Extract the (X, Y) coordinate from the center of the cell holding the provided text.  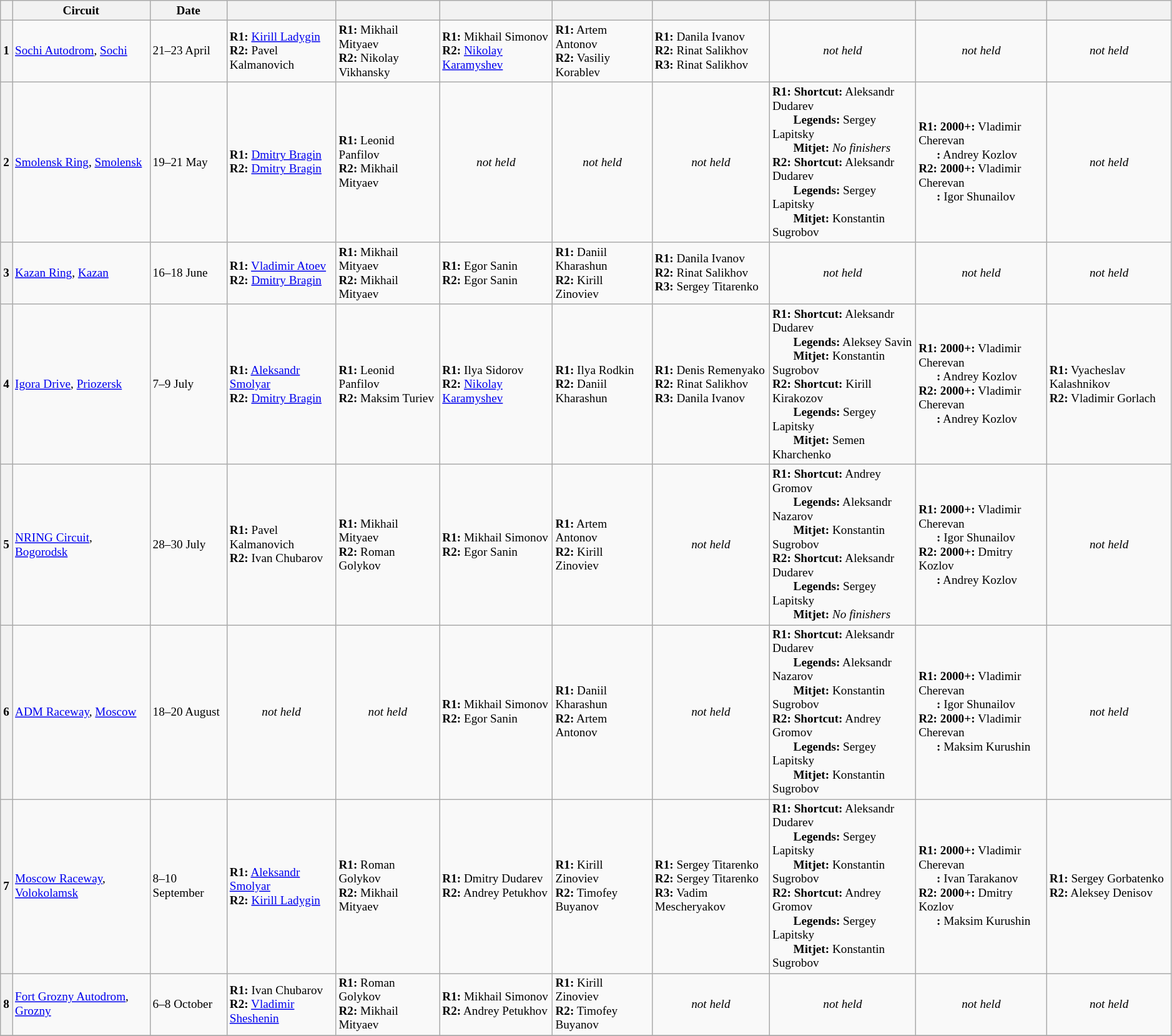
28–30 July (189, 545)
R1: Dmitry BraginR2: Dmitry Bragin (281, 162)
6 (6, 712)
8 (6, 1004)
Date (189, 11)
R1: Mikhail MityaevR2: Mikhail Mityaev (388, 274)
5 (6, 545)
R1: Vyacheslav KalashnikovR2: Vladimir Gorlach (1109, 385)
Sochi Autodrom, Sochi (81, 51)
R1: Leonid PanfilovR2: Mikhail Mityaev (388, 162)
R1: Mikhail SimonovR2: Andrey Petukhov (496, 1004)
R1: Kirill LadyginR2: Pavel Kalmanovich (281, 51)
R1: 2000+: Vladimir Cherevan : Igor ShunailovR2: 2000+: Dmitry Kozlov : Andrey Kozlov (982, 545)
R1: Ivan ChubarovR2: Vladimir Sheshenin (281, 1004)
R1: Danila IvanovR2: Rinat SalikhovR3: Rinat Salikhov (711, 51)
R1: Daniil KharashunR2: Artem Antonov (602, 712)
R1: Leonid PanfilovR2: Maksim Turiev (388, 385)
R1: 2000+: Vladimir Cherevan : Igor ShunailovR2: 2000+: Vladimir Cherevan : Maksim Kurushin (982, 712)
R1: Mikhail SimonovR2: Nikolay Karamyshev (496, 51)
7–9 July (189, 385)
ADM Raceway, Moscow (81, 712)
4 (6, 385)
1 (6, 51)
6–8 October (189, 1004)
R1: Egor SaninR2: Egor Sanin (496, 274)
Moscow Raceway, Volokolamsk (81, 887)
R1: Sergey TitarenkoR2: Sergey TitarenkoR3: Vadim Mescheryakov (711, 887)
19–21 May (189, 162)
R1: 2000+: Vladimir Cherevan : Andrey KozlovR2: 2000+: Vladimir Cherevan : Igor Shunailov (982, 162)
R1: Denis RemenyakoR2: Rinat SalikhovR3: Danila Ivanov (711, 385)
Igora Drive, Priozersk (81, 385)
R1: 2000+: Vladimir Cherevan : Andrey KozlovR2: 2000+: Vladimir Cherevan : Andrey Kozlov (982, 385)
R1: Mikhail MityaevR2: Nikolay Vikhansky (388, 51)
16–18 June (189, 274)
Fort Grozny Autodrom, Grozny (81, 1004)
R1: Danila IvanovR2: Rinat SalikhovR3: Sergey Titarenko (711, 274)
2 (6, 162)
8–10 September (189, 887)
R1: Ilya RodkinR2: Daniil Kharashun (602, 385)
R1: Ilya SidorovR2: Nikolay Karamyshev (496, 385)
R1: Artem AntonovR2: Vasiliy Korablev (602, 51)
R1: Aleksandr SmolyarR2: Kirill Ladygin (281, 887)
R1: Sergey Gorbatenko R2: Aleksey Denisov (1109, 887)
R1: Daniil KharashunR2: Kirill Zinoviev (602, 274)
R1: Aleksandr SmolyarR2: Dmitry Bragin (281, 385)
R1: Mikhail MityaevR2: Roman Golykov (388, 545)
18–20 August (189, 712)
NRING Circuit, Bogorodsk (81, 545)
Kazan Ring, Kazan (81, 274)
R1: Pavel KalmanovichR2: Ivan Chubarov (281, 545)
3 (6, 274)
R1: 2000+: Vladimir Cherevan : Ivan TarakanovR2: 2000+: Dmitry Kozlov : Maksim Kurushin (982, 887)
R1: Dmitry DudarevR2: Andrey Petukhov (496, 887)
R1: Vladimir AtoevR2: Dmitry Bragin (281, 274)
R1: Artem AntonovR2: Kirill Zinoviev (602, 545)
Circuit (81, 11)
7 (6, 887)
Smolensk Ring, Smolensk (81, 162)
21–23 April (189, 51)
